Extract the [x, y] coordinate from the center of the cell holding the provided text.  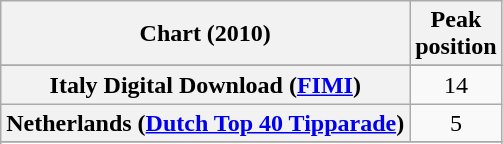
Italy Digital Download (FIMI) [206, 85]
5 [456, 123]
14 [456, 85]
Netherlands (Dutch Top 40 Tipparade) [206, 123]
Peakposition [456, 34]
Chart (2010) [206, 34]
